Scan for the cell matching the given text and deliver its [X, Y] coordinate at center. 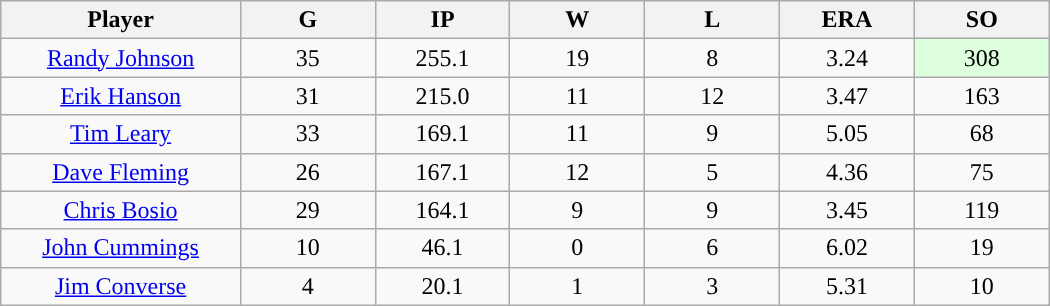
29 [308, 210]
Jim Converse [121, 286]
Player [121, 20]
26 [308, 172]
Tim Leary [121, 134]
Erik Hanson [121, 96]
5.05 [848, 134]
35 [308, 58]
169.1 [442, 134]
167.1 [442, 172]
119 [982, 210]
L [712, 20]
4 [308, 286]
SO [982, 20]
31 [308, 96]
308 [982, 58]
215.0 [442, 96]
46.1 [442, 248]
Chris Bosio [121, 210]
75 [982, 172]
164.1 [442, 210]
Dave Fleming [121, 172]
IP [442, 20]
163 [982, 96]
5 [712, 172]
6 [712, 248]
G [308, 20]
5.31 [848, 286]
Randy Johnson [121, 58]
33 [308, 134]
6.02 [848, 248]
4.36 [848, 172]
255.1 [442, 58]
8 [712, 58]
3.45 [848, 210]
3 [712, 286]
ERA [848, 20]
John Cummings [121, 248]
3.24 [848, 58]
0 [578, 248]
68 [982, 134]
1 [578, 286]
20.1 [442, 286]
3.47 [848, 96]
W [578, 20]
